For the text-containing cell, return its midpoint in [X, Y] coordinate format. 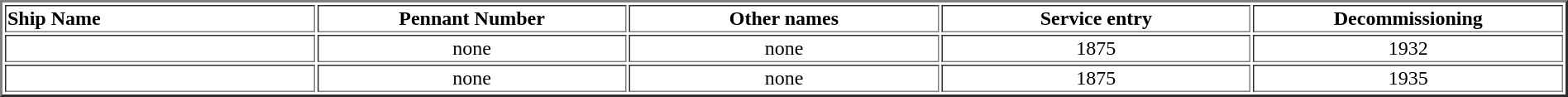
Pennant Number [471, 18]
Ship Name [160, 18]
Other names [784, 18]
Decommissioning [1408, 18]
1935 [1408, 78]
1932 [1408, 48]
Service entry [1096, 18]
